Return the [x, y] coordinate for the center point of the cell that contains the specified text.  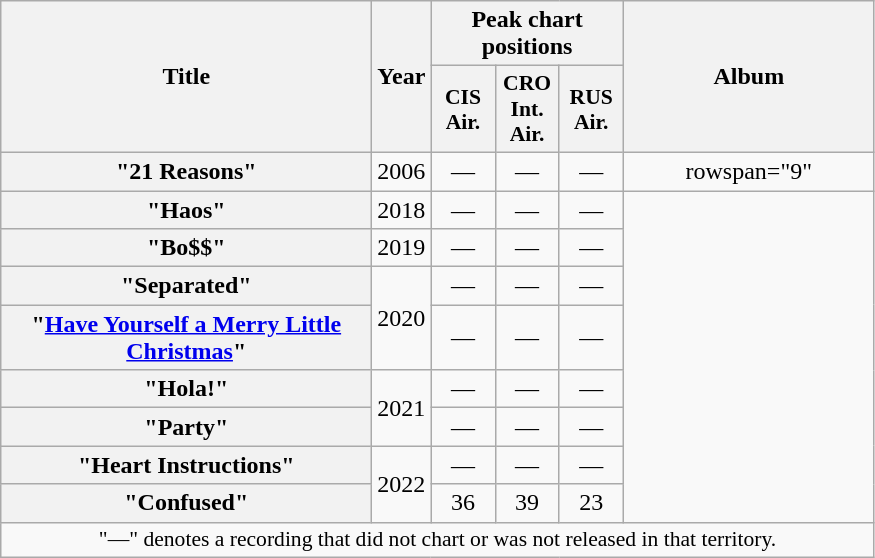
"—" denotes a recording that did not chart or was not released in that territory. [438, 540]
"Confused" [186, 503]
"21 Reasons" [186, 171]
"Separated" [186, 286]
"Haos" [186, 209]
2021 [402, 408]
23 [591, 503]
2006 [402, 171]
2019 [402, 248]
rowspan="9" [748, 171]
"Heart Instructions" [186, 465]
CROInt.Air. [527, 110]
"Have Yourself a Merry Little Christmas" [186, 338]
39 [527, 503]
"Bo$$" [186, 248]
Title [186, 77]
"Hola!" [186, 389]
RUSAir. [591, 110]
CISAir. [463, 110]
36 [463, 503]
Peak chart positions [527, 34]
2022 [402, 484]
"Party" [186, 427]
2020 [402, 318]
Year [402, 77]
2018 [402, 209]
Album [748, 77]
